Detect which cell encompasses the target text, then output its (X, Y) center coordinate. 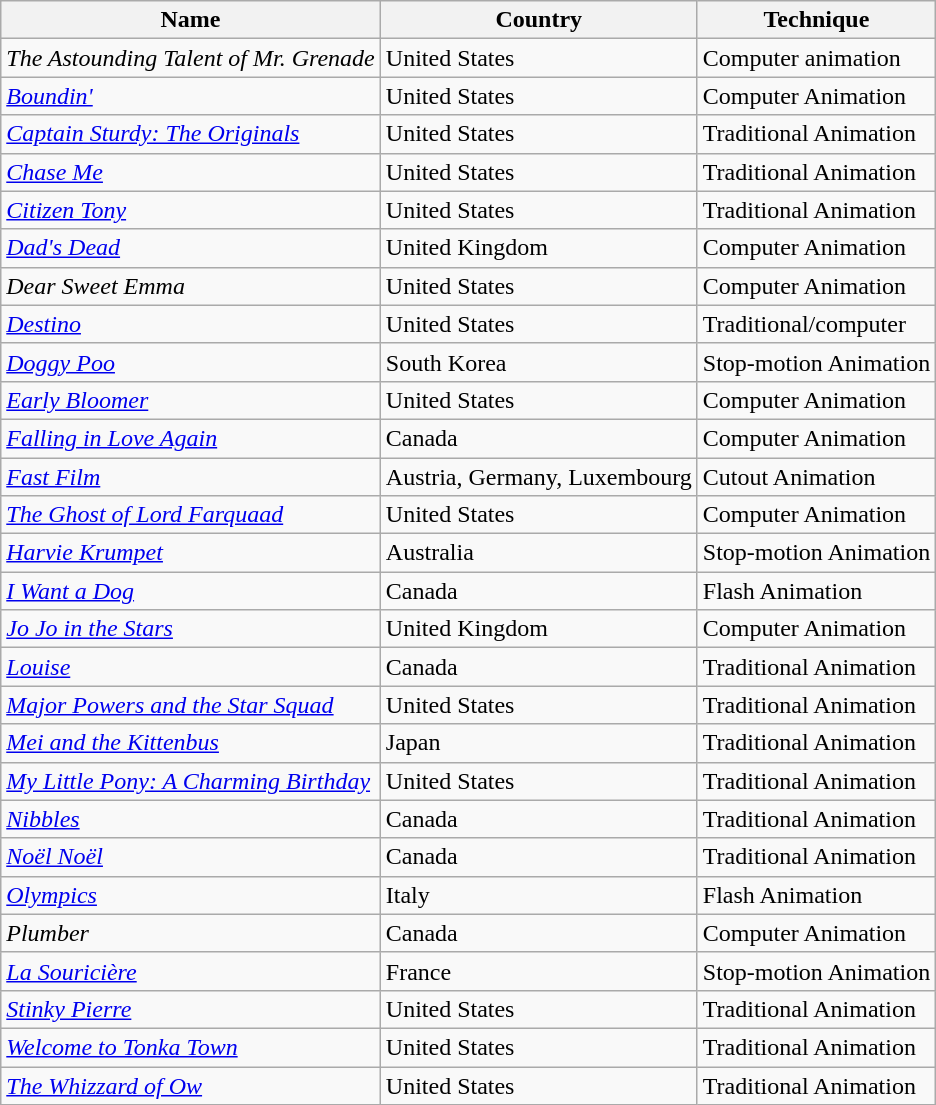
Captain Sturdy: The Originals (191, 134)
Doggy Poo (191, 362)
La Souricière (191, 971)
Olympics (191, 895)
Welcome to Tonka Town (191, 1047)
Harvie Krumpet (191, 553)
Name (191, 20)
Fast Film (191, 477)
Nibbles (191, 819)
South Korea (538, 362)
France (538, 971)
Noël Noël (191, 857)
Italy (538, 895)
Louise (191, 667)
Citizen Tony (191, 210)
Early Bloomer (191, 400)
My Little Pony: A Charming Birthday (191, 781)
Boundin' (191, 96)
Major Powers and the Star Squad (191, 705)
Falling in Love Again (191, 438)
The Astounding Talent of Mr. Grenade (191, 58)
Dad's Dead (191, 248)
Chase Me (191, 172)
Technique (816, 20)
Destino (191, 324)
Plumber (191, 933)
Mei and the Kittenbus (191, 743)
I Want a Dog (191, 591)
Dear Sweet Emma (191, 286)
Stinky Pierre (191, 1009)
Australia (538, 553)
Country (538, 20)
Computer animation (816, 58)
Austria, Germany, Luxembourg (538, 477)
Traditional/computer (816, 324)
The Whizzard of Ow (191, 1085)
The Ghost of Lord Farquaad (191, 515)
Japan (538, 743)
Jo Jo in the Stars (191, 629)
Cutout Animation (816, 477)
